Extract the [x, y] coordinate from the center of the cell holding the provided text.  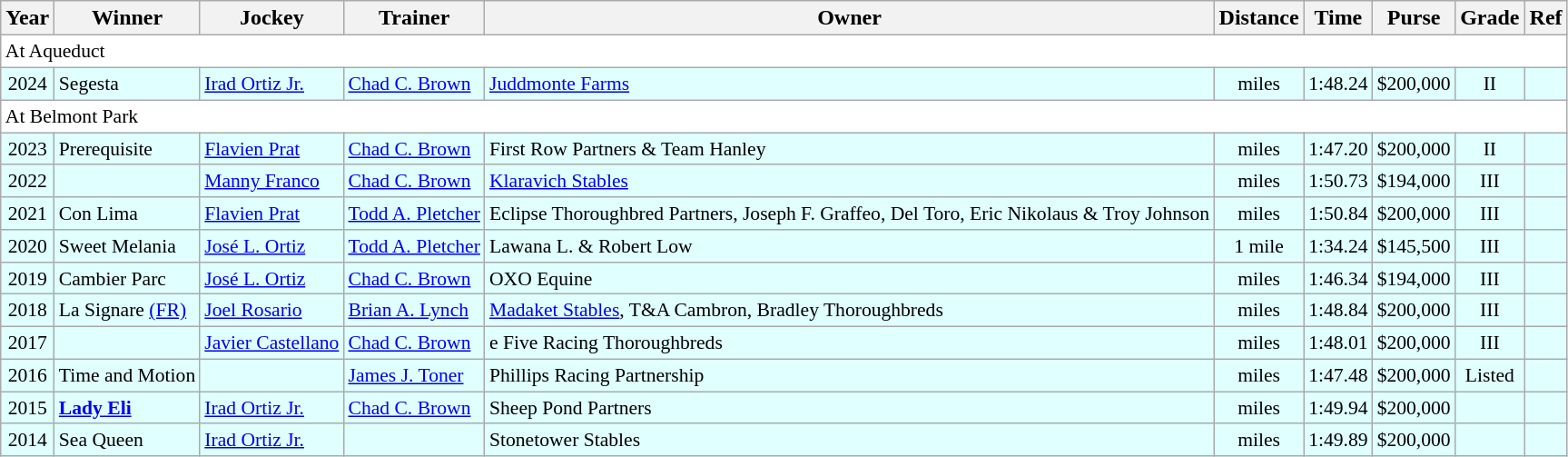
Trainer [414, 18]
1:48.84 [1338, 311]
2017 [27, 343]
Sea Queen [127, 440]
Cambier Parc [127, 278]
1:49.94 [1338, 408]
Winner [127, 18]
At Belmont Park [784, 116]
1:50.73 [1338, 181]
Javier Castellano [271, 343]
Juddmonte Farms [850, 84]
OXO Equine [850, 278]
1:49.89 [1338, 440]
1:46.34 [1338, 278]
James J. Toner [414, 375]
La Signare (FR) [127, 311]
1:50.84 [1338, 214]
2020 [27, 246]
Manny Franco [271, 181]
Time [1338, 18]
2018 [27, 311]
Distance [1258, 18]
Listed [1490, 375]
Madaket Stables, T&A Cambron, Bradley Thoroughbreds [850, 311]
Jockey [271, 18]
2021 [27, 214]
1:47.20 [1338, 149]
Sweet Melania [127, 246]
Sheep Pond Partners [850, 408]
Grade [1490, 18]
Brian A. Lynch [414, 311]
Con Lima [127, 214]
Segesta [127, 84]
Prerequisite [127, 149]
Lady Eli [127, 408]
Eclipse Thoroughbred Partners, Joseph F. Graffeo, Del Toro, Eric Nikolaus & Troy Johnson [850, 214]
Lawana L. & Robert Low [850, 246]
Joel Rosario [271, 311]
Owner [850, 18]
2014 [27, 440]
2019 [27, 278]
Ref [1545, 18]
First Row Partners & Team Hanley [850, 149]
Phillips Racing Partnership [850, 375]
2024 [27, 84]
2015 [27, 408]
1:47.48 [1338, 375]
2016 [27, 375]
2023 [27, 149]
1:48.01 [1338, 343]
Klaravich Stables [850, 181]
1 mile [1258, 246]
Stonetower Stables [850, 440]
1:34.24 [1338, 246]
2022 [27, 181]
Year [27, 18]
1:48.24 [1338, 84]
e Five Racing Thoroughbreds [850, 343]
Time and Motion [127, 375]
Purse [1415, 18]
At Aqueduct [784, 52]
$145,500 [1415, 246]
